From the cell containing the given text, extract its center point as (X, Y) coordinate. 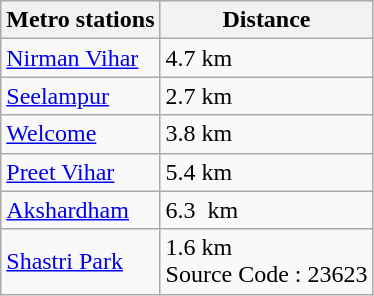
5.4 km (266, 172)
Nirman Vihar (80, 58)
1.6 kmSource Code : 23623 (266, 262)
Akshardham (80, 210)
Welcome (80, 134)
Distance (266, 20)
Preet Vihar (80, 172)
4.7 km (266, 58)
Shastri Park (80, 262)
6.3 km (266, 210)
2.7 km (266, 96)
Seelampur (80, 96)
Metro stations (80, 20)
3.8 km (266, 134)
